Return [X, Y] of the center of cell containing provided text 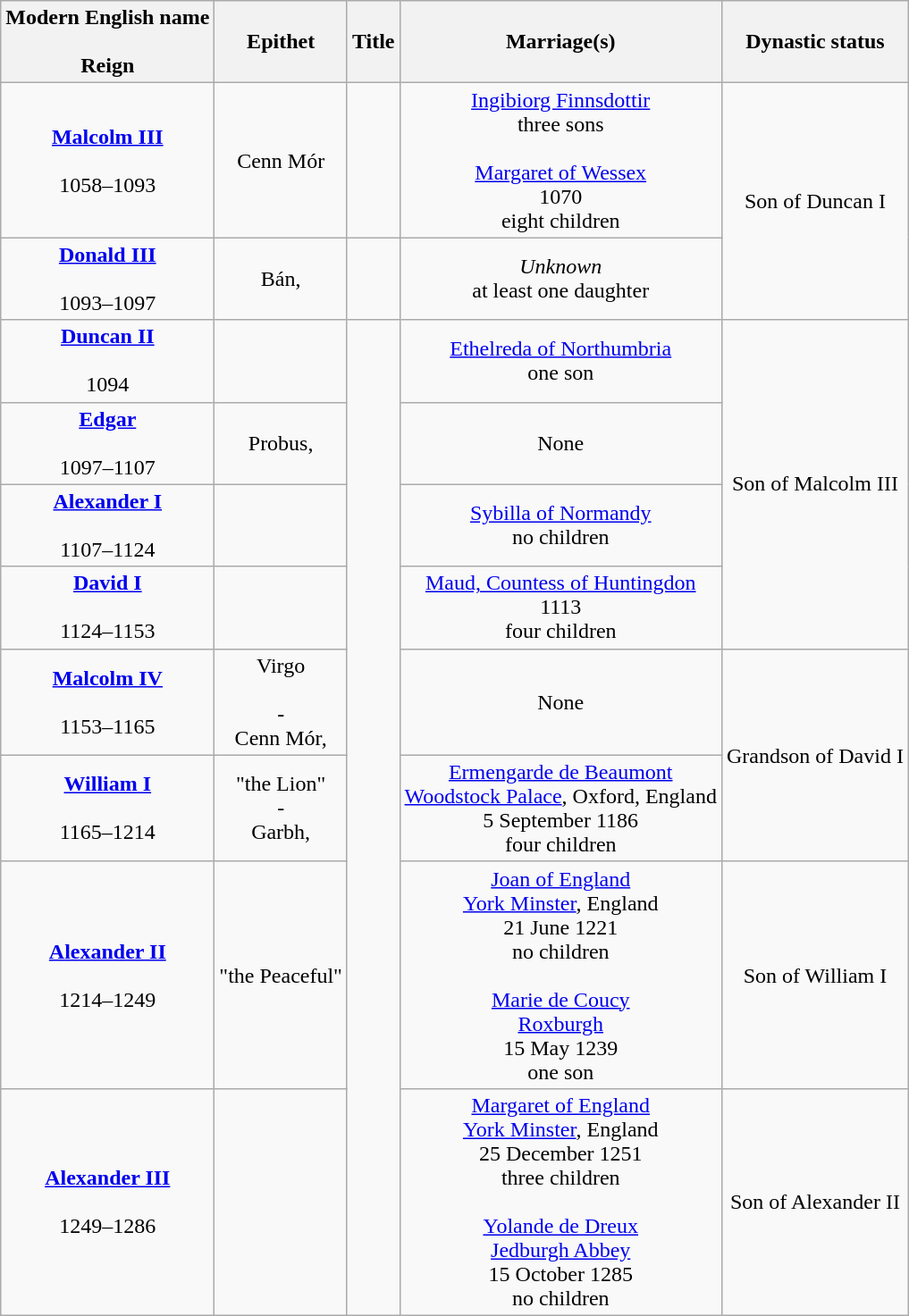
Malcolm III1058–1093 [107, 161]
Bán, [281, 279]
Dynastic status [815, 42]
Grandson of David I [815, 755]
David I1124–1153 [107, 608]
Joan of EnglandYork Minster, England21 June 1221no childrenMarie de CoucyRoxburgh15 May 1239one son [560, 975]
Sybilla of Normandyno children [560, 525]
Alexander III1249–1286 [107, 1202]
"the Lion"-Garbh, [281, 808]
Cenn Mór [281, 161]
Malcolm IV1153–1165 [107, 702]
Son of Malcolm III [815, 484]
Alexander II1214–1249 [107, 975]
Son of Alexander II [815, 1202]
Marriage(s) [560, 42]
Ethelreda of Northumbriaone son [560, 361]
Title [374, 42]
Son of Duncan I [815, 202]
Ingibiorg Finnsdottirthree sonsMargaret of Wessex1070eight children [560, 161]
Son of William I [815, 975]
Virgo-Cenn Mór, [281, 702]
Ermengarde de BeaumontWoodstock Palace, Oxford, England5 September 1186four children [560, 808]
Probus, [281, 443]
Modern English nameReign [107, 42]
Epithet [281, 42]
William I1165–1214 [107, 808]
Duncan II1094 [107, 361]
Margaret of EnglandYork Minster, England25 December 1251three childrenYolande de DreuxJedburgh Abbey15 October 1285no children [560, 1202]
"the Peaceful" [281, 975]
Unknownat least one daughter [560, 279]
Alexander I1107–1124 [107, 525]
Maud, Countess of Huntingdon1113four children [560, 608]
Edgar1097–1107 [107, 443]
Donald III1093–1097 [107, 279]
